Capture the cell that displays the provided text and extract its (x, y) central coordinate. 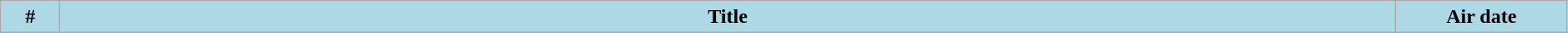
Air date (1481, 17)
# (30, 17)
Title (728, 17)
